Provide the [x, y] coordinate of the cell's center where the given text is located.  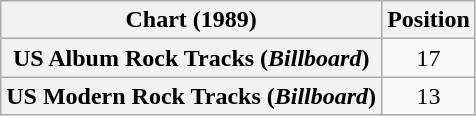
Position [429, 20]
Chart (1989) [192, 20]
US Album Rock Tracks (Billboard) [192, 58]
US Modern Rock Tracks (Billboard) [192, 96]
17 [429, 58]
13 [429, 96]
